Output the [X, Y] coordinate of the center of the cell containing the given text.  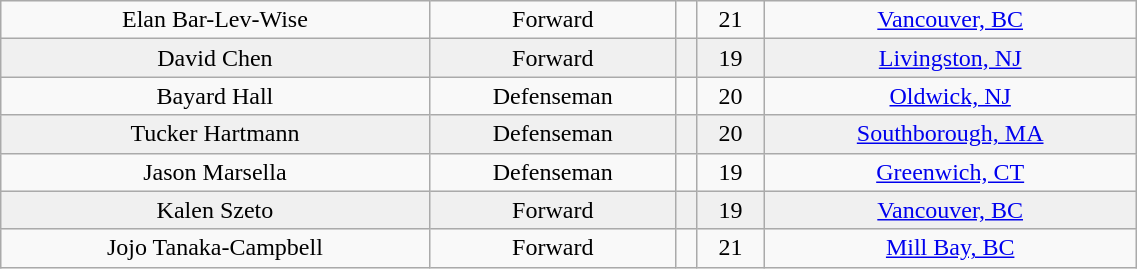
Jojo Tanaka-Campbell [215, 248]
Tucker Hartmann [215, 134]
David Chen [215, 58]
Southborough, MA [950, 134]
Elan Bar-Lev-Wise [215, 20]
Greenwich, CT [950, 172]
Bayard Hall [215, 96]
Mill Bay, BC [950, 248]
Livingston, NJ [950, 58]
Oldwick, NJ [950, 96]
Jason Marsella [215, 172]
Kalen Szeto [215, 210]
